Capture the cell that displays the provided text and extract its [x, y] central coordinate. 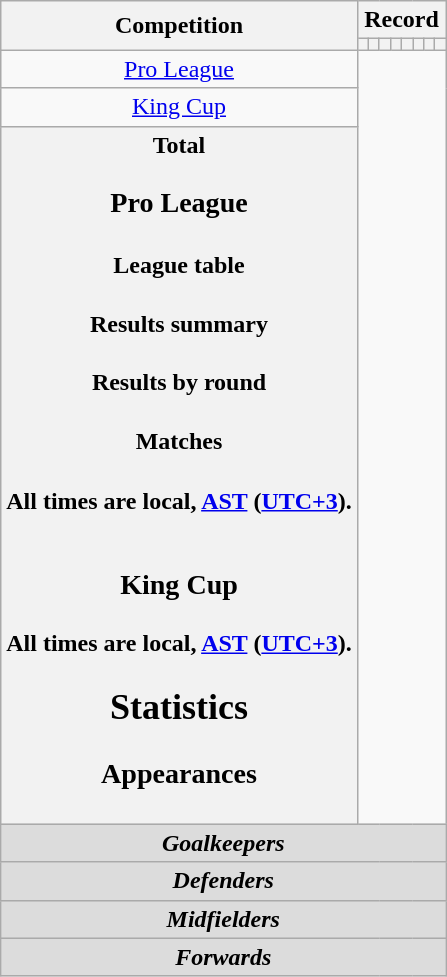
Forwards [224, 957]
Goalkeepers [224, 843]
Record [401, 20]
Competition [180, 26]
Defenders [224, 881]
Midfielders [224, 919]
King Cup [180, 107]
Pro League [180, 69]
